Identify which cell holds the provided text, then report its (x, y) central coordinate. 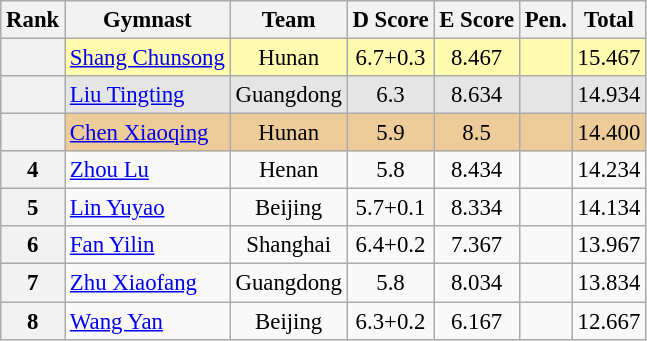
14.134 (608, 208)
4 (33, 170)
14.400 (608, 133)
14.934 (608, 95)
8.467 (476, 58)
Shang Chunsong (148, 58)
13.834 (608, 283)
13.967 (608, 245)
5.9 (390, 133)
Henan (288, 170)
Shanghai (288, 245)
6.3 (390, 95)
Fan Yilin (148, 245)
7 (33, 283)
6.167 (476, 321)
8.634 (476, 95)
Team (288, 20)
7.367 (476, 245)
8.5 (476, 133)
15.467 (608, 58)
6.3+0.2 (390, 321)
D Score (390, 20)
Pen. (546, 20)
Chen Xiaoqing (148, 133)
12.667 (608, 321)
E Score (476, 20)
Rank (33, 20)
6.4+0.2 (390, 245)
5.7+0.1 (390, 208)
8.334 (476, 208)
Zhou Lu (148, 170)
8.434 (476, 170)
5 (33, 208)
Liu Tingting (148, 95)
Gymnast (148, 20)
Total (608, 20)
Zhu Xiaofang (148, 283)
8.034 (476, 283)
14.234 (608, 170)
8 (33, 321)
6.7+0.3 (390, 58)
6 (33, 245)
Wang Yan (148, 321)
Lin Yuyao (148, 208)
